Locate the cell with the specified text and output its [X, Y] center coordinate. 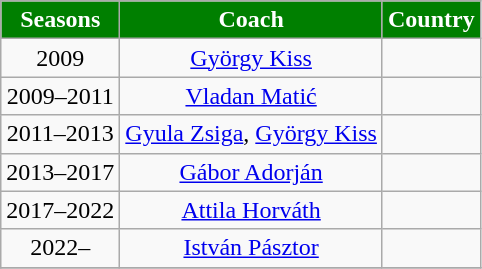
Gábor Adorján [252, 172]
2022– [60, 248]
2017–2022 [60, 210]
2013–2017 [60, 172]
Coach [252, 20]
2009 [60, 58]
György Kiss [252, 58]
Attila Horváth [252, 210]
István Pásztor [252, 248]
2011–2013 [60, 134]
Gyula Zsiga, György Kiss [252, 134]
Country [431, 20]
Seasons [60, 20]
Vladan Matić [252, 96]
2009–2011 [60, 96]
